Return the [x, y] coordinate for the center point of the cell that contains the specified text.  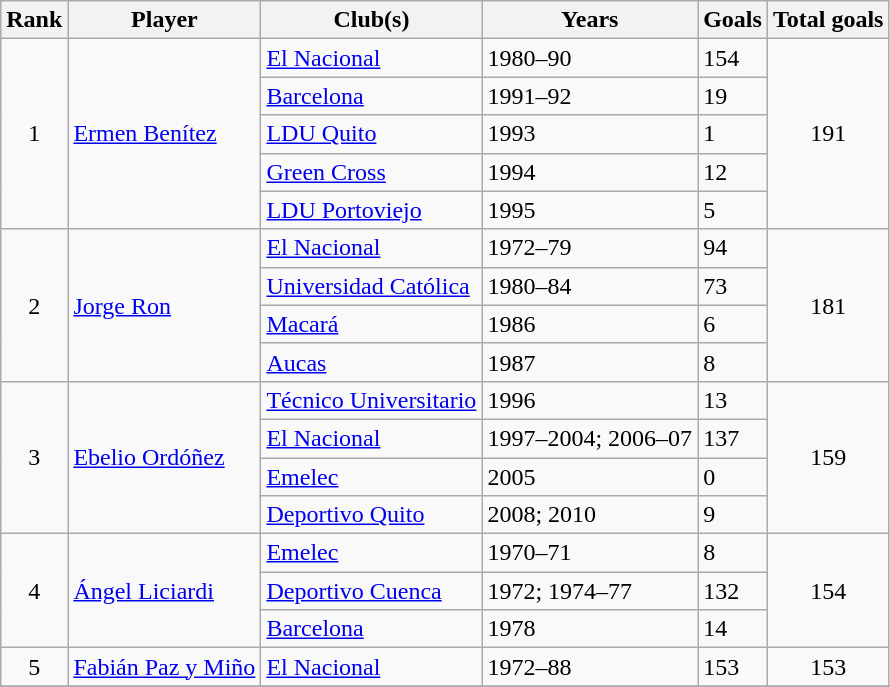
1970–71 [590, 553]
Total goals [828, 20]
1991–92 [590, 96]
1972–79 [590, 248]
2008; 2010 [590, 515]
73 [733, 286]
Fabián Paz y Miño [164, 667]
1993 [590, 134]
1978 [590, 629]
Universidad Católica [372, 286]
Deportivo Cuenca [372, 591]
LDU Portoviejo [372, 210]
Técnico Universitario [372, 400]
4 [34, 591]
1986 [590, 324]
2 [34, 305]
6 [733, 324]
1980–90 [590, 58]
LDU Quito [372, 134]
0 [733, 477]
1980–84 [590, 286]
Jorge Ron [164, 305]
Goals [733, 20]
1997–2004; 2006–07 [590, 438]
1972–88 [590, 667]
159 [828, 457]
191 [828, 134]
132 [733, 591]
Aucas [372, 362]
1994 [590, 172]
94 [733, 248]
1972; 1974–77 [590, 591]
Ángel Liciardi [164, 591]
1996 [590, 400]
1995 [590, 210]
2005 [590, 477]
Club(s) [372, 20]
19 [733, 96]
137 [733, 438]
Ermen Benítez [164, 134]
3 [34, 457]
1987 [590, 362]
12 [733, 172]
Years [590, 20]
14 [733, 629]
Ebelio Ordóñez [164, 457]
Macará [372, 324]
Player [164, 20]
181 [828, 305]
Rank [34, 20]
9 [733, 515]
Green Cross [372, 172]
13 [733, 400]
Deportivo Quito [372, 515]
